From the cell containing the given text, extract its center point as (x, y) coordinate. 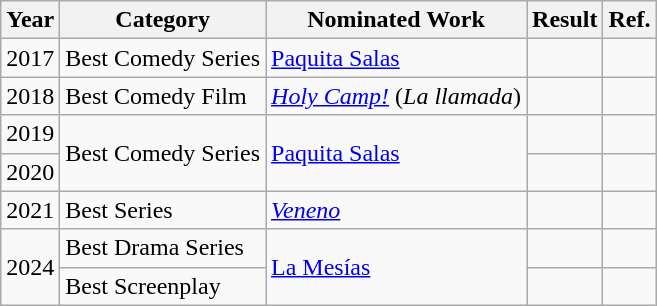
2017 (30, 58)
Year (30, 20)
2019 (30, 134)
2021 (30, 210)
2020 (30, 172)
Best Drama Series (163, 248)
Veneno (396, 210)
Result (565, 20)
Holy Camp! (La llamada) (396, 96)
Nominated Work (396, 20)
2018 (30, 96)
Category (163, 20)
Ref. (630, 20)
Best Series (163, 210)
La Mesías (396, 267)
2024 (30, 267)
Best Screenplay (163, 286)
Best Comedy Film (163, 96)
